Scan for the cell matching the given text and deliver its (x, y) coordinate at center. 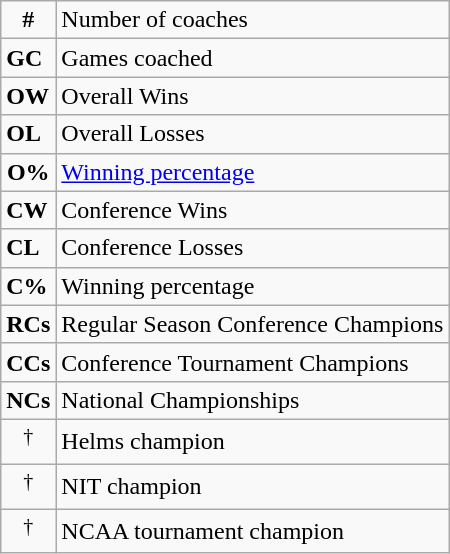
Conference Wins (252, 210)
Number of coaches (252, 20)
Overall Wins (252, 96)
RCs (28, 324)
OW (28, 96)
O% (28, 172)
# (28, 20)
Conference Losses (252, 248)
Conference Tournament Champions (252, 362)
NIT champion (252, 486)
Helms champion (252, 442)
C% (28, 286)
Games coached (252, 58)
NCAA tournament champion (252, 532)
CW (28, 210)
Regular Season Conference Champions (252, 324)
CCs (28, 362)
NCs (28, 400)
Overall Losses (252, 134)
OL (28, 134)
GC (28, 58)
National Championships (252, 400)
CL (28, 248)
